Output the [X, Y] coordinate of the center of the cell containing the given text.  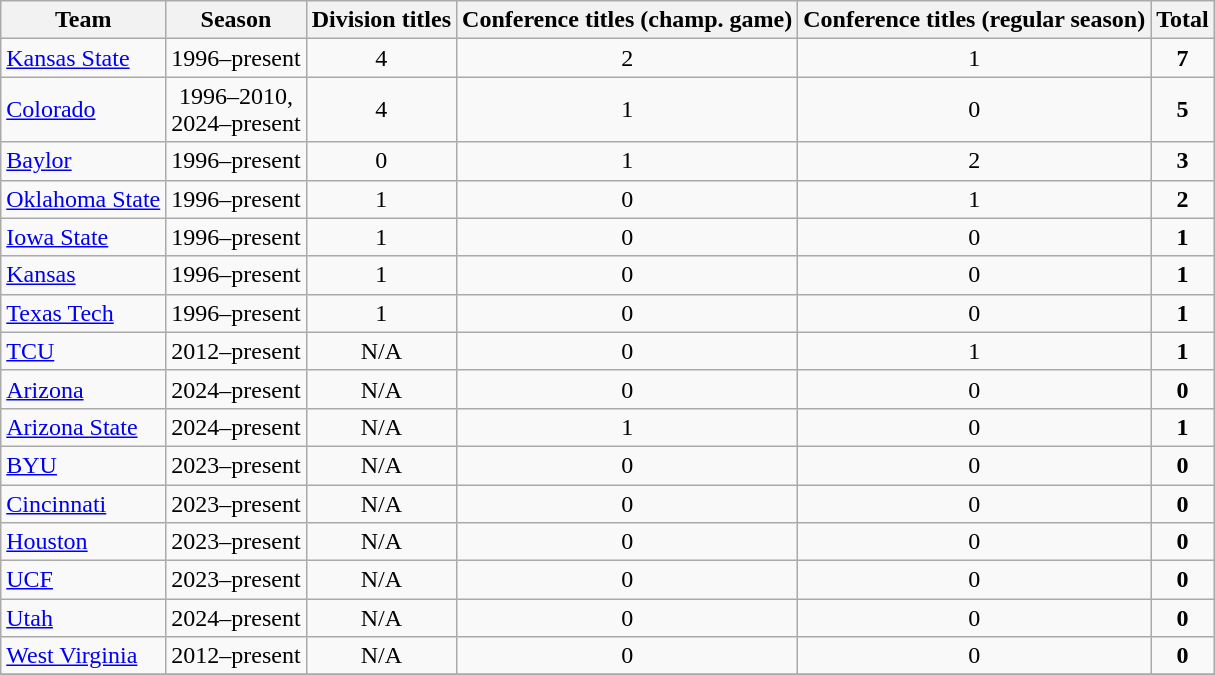
Team [84, 20]
Division titles [381, 20]
Texas Tech [84, 313]
Conference titles (champ. game) [628, 20]
Iowa State [84, 237]
7 [1183, 58]
Kansas State [84, 58]
Season [236, 20]
Cincinnati [84, 503]
BYU [84, 465]
Colorado [84, 110]
Baylor [84, 161]
5 [1183, 110]
Arizona [84, 389]
Oklahoma State [84, 199]
UCF [84, 580]
Total [1183, 20]
West Virginia [84, 656]
TCU [84, 351]
1996–2010,2024–present [236, 110]
Arizona State [84, 427]
Kansas [84, 275]
Houston [84, 542]
Utah [84, 618]
Conference titles (regular season) [974, 20]
3 [1183, 161]
